Capture the cell that displays the provided text and extract its [x, y] central coordinate. 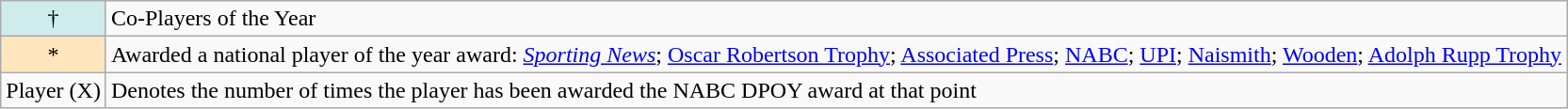
Player (X) [54, 90]
Co-Players of the Year [836, 19]
Denotes the number of times the player has been awarded the NABC DPOY award at that point [836, 90]
Awarded a national player of the year award: Sporting News; Oscar Robertson Trophy; Associated Press; NABC; UPI; Naismith; Wooden; Adolph Rupp Trophy [836, 54]
* [54, 54]
† [54, 19]
